Scan for the cell matching the given text and deliver its [X, Y] coordinate at center. 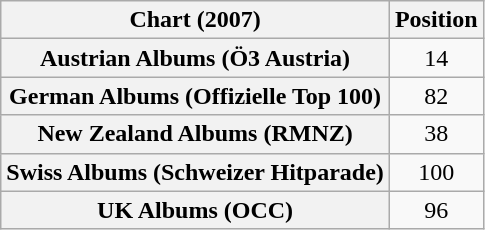
Chart (2007) [196, 20]
82 [436, 96]
UK Albums (OCC) [196, 210]
New Zealand Albums (RMNZ) [196, 134]
100 [436, 172]
14 [436, 58]
Position [436, 20]
German Albums (Offizielle Top 100) [196, 96]
96 [436, 210]
Austrian Albums (Ö3 Austria) [196, 58]
38 [436, 134]
Swiss Albums (Schweizer Hitparade) [196, 172]
